Find where the given text appears and provide that cell's center as [x, y] coordinate. 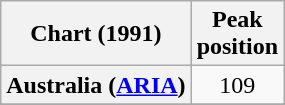
Australia (ARIA) [96, 85]
Chart (1991) [96, 34]
109 [237, 85]
Peakposition [237, 34]
